Scan for the cell matching the given text and deliver its [x, y] coordinate at center. 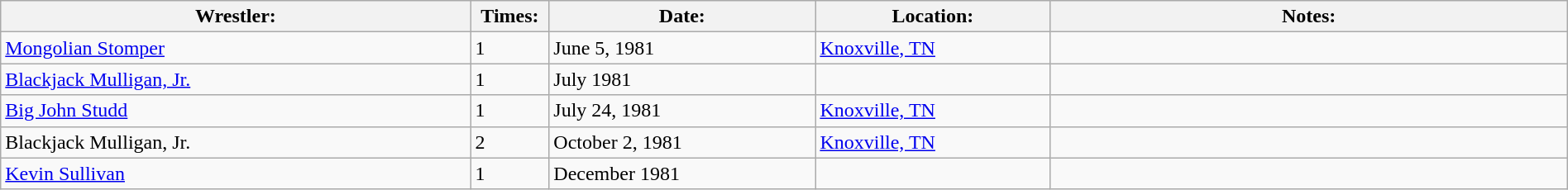
Date: [682, 17]
Notes: [1308, 17]
Location: [933, 17]
July 24, 1981 [682, 111]
Big John Studd [236, 111]
October 2, 1981 [682, 142]
2 [509, 142]
June 5, 1981 [682, 48]
Mongolian Stomper [236, 48]
Times: [509, 17]
December 1981 [682, 173]
Wrestler: [236, 17]
July 1981 [682, 79]
Kevin Sullivan [236, 173]
